Detect which cell encompasses the target text, then output its [x, y] center coordinate. 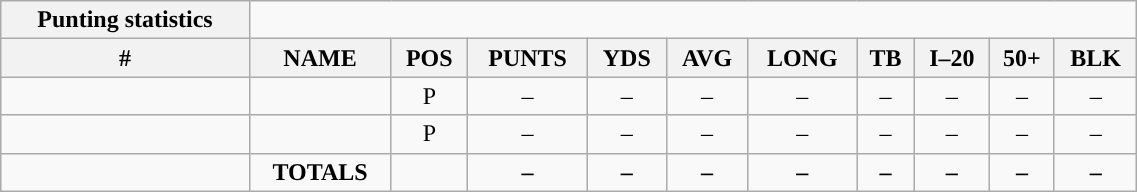
Punting statistics [125, 20]
TOTALS [320, 172]
AVG [707, 58]
BLK [1095, 58]
PUNTS [528, 58]
NAME [320, 58]
# [125, 58]
50+ [1022, 58]
YDS [626, 58]
TB [886, 58]
POS [430, 58]
I–20 [952, 58]
LONG [802, 58]
